Scan for the cell matching the given text and deliver its [x, y] coordinate at center. 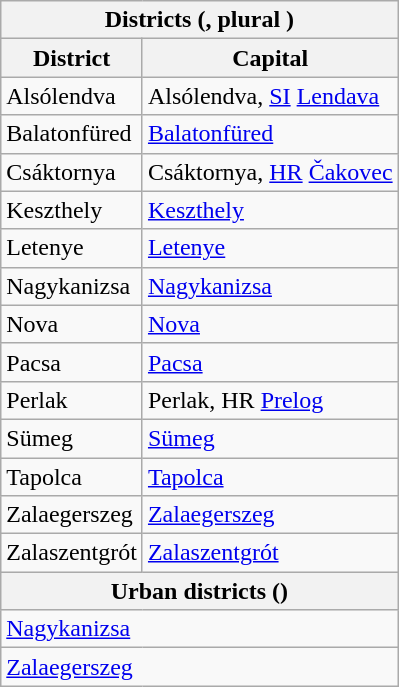
Alsólendva, SI Lendava [270, 96]
Capital [270, 58]
Alsólendva [72, 96]
Perlak, HR Prelog [270, 400]
Csáktornya, HR Čakovec [270, 172]
District [72, 58]
Urban districts () [200, 591]
Csáktornya [72, 172]
Districts (, plural ) [200, 20]
Perlak [72, 400]
